Search for the cell housing the specified text and yield its [x, y] center coordinate. 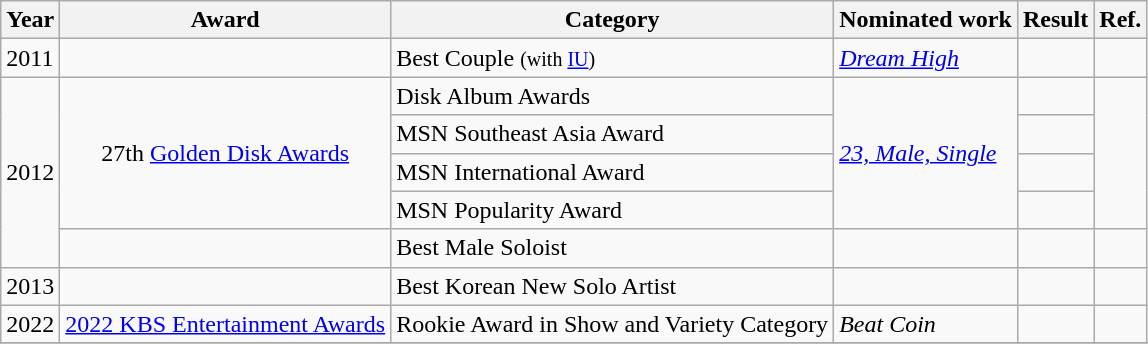
Disk Album Awards [612, 96]
MSN International Award [612, 172]
MSN Southeast Asia Award [612, 134]
Best Male Soloist [612, 248]
Result [1055, 20]
Beat Coin [926, 324]
Nominated work [926, 20]
Rookie Award in Show and Variety Category [612, 324]
2011 [30, 58]
Best Couple (with IU) [612, 58]
27th Golden Disk Awards [226, 153]
Award [226, 20]
Best Korean New Solo Artist [612, 286]
Ref. [1120, 20]
2012 [30, 172]
Category [612, 20]
MSN Popularity Award [612, 210]
2022 KBS Entertainment Awards [226, 324]
Year [30, 20]
2022 [30, 324]
23, Male, Single [926, 153]
2013 [30, 286]
Dream High [926, 58]
